Identify which cell holds the provided text, then report its (X, Y) central coordinate. 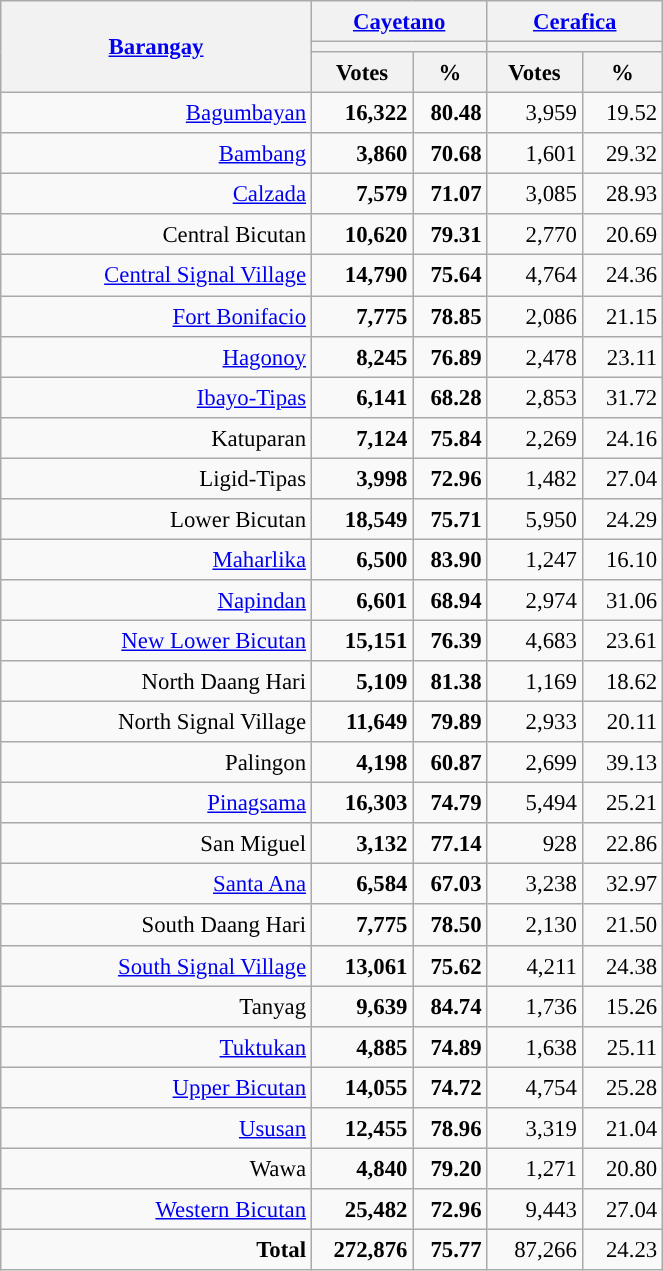
3,959 (534, 114)
20.11 (622, 722)
71.07 (450, 194)
1,638 (534, 1046)
San Miguel (156, 844)
24.36 (622, 276)
1,247 (534, 560)
2,086 (534, 316)
22.86 (622, 844)
70.68 (450, 154)
16,303 (362, 804)
9,639 (362, 1006)
28.93 (622, 194)
Central Signal Village (156, 276)
Central Bicutan (156, 234)
4,764 (534, 276)
Pinagsama (156, 804)
24.16 (622, 438)
Ibayo-Tipas (156, 398)
84.74 (450, 1006)
75.64 (450, 276)
4,840 (362, 1168)
16,322 (362, 114)
75.71 (450, 520)
Tanyag (156, 1006)
Cayetano (399, 22)
4,683 (534, 640)
3,998 (362, 478)
3,085 (534, 194)
Calzada (156, 194)
11,649 (362, 722)
75.77 (450, 1250)
14,790 (362, 276)
79.31 (450, 234)
80.48 (450, 114)
7,579 (362, 194)
32.97 (622, 884)
74.79 (450, 804)
6,500 (362, 560)
74.72 (450, 1088)
Bambang (156, 154)
3,860 (362, 154)
16.10 (622, 560)
6,141 (362, 398)
23.61 (622, 640)
21.50 (622, 926)
4,885 (362, 1046)
79.20 (450, 1168)
25,482 (362, 1210)
79.89 (450, 722)
2,130 (534, 926)
Hagonoy (156, 356)
2,269 (534, 438)
74.89 (450, 1046)
South Daang Hari (156, 926)
5,109 (362, 682)
25.21 (622, 804)
75.62 (450, 966)
Ususan (156, 1128)
Fort Bonifacio (156, 316)
68.28 (450, 398)
25.11 (622, 1046)
78.85 (450, 316)
60.87 (450, 762)
1,482 (534, 478)
25.28 (622, 1088)
31.72 (622, 398)
39.13 (622, 762)
South Signal Village (156, 966)
4,211 (534, 966)
68.94 (450, 600)
8,245 (362, 356)
Bagumbayan (156, 114)
23.11 (622, 356)
2,699 (534, 762)
24.23 (622, 1250)
9,443 (534, 1210)
5,950 (534, 520)
21.04 (622, 1128)
81.38 (450, 682)
77.14 (450, 844)
14,055 (362, 1088)
1,271 (534, 1168)
Ligid-Tipas (156, 478)
Palingon (156, 762)
24.38 (622, 966)
18,549 (362, 520)
Cerafica (575, 22)
2,974 (534, 600)
Barangay (156, 47)
13,061 (362, 966)
87,266 (534, 1250)
67.03 (450, 884)
Santa Ana (156, 884)
15.26 (622, 1006)
76.39 (450, 640)
4,754 (534, 1088)
Katuparan (156, 438)
2,478 (534, 356)
15,151 (362, 640)
78.96 (450, 1128)
New Lower Bicutan (156, 640)
2,770 (534, 234)
1,736 (534, 1006)
10,620 (362, 234)
Tuktukan (156, 1046)
24.29 (622, 520)
1,169 (534, 682)
Lower Bicutan (156, 520)
7,124 (362, 438)
19.52 (622, 114)
31.06 (622, 600)
20.80 (622, 1168)
83.90 (450, 560)
29.32 (622, 154)
Napindan (156, 600)
Western Bicutan (156, 1210)
76.89 (450, 356)
2,853 (534, 398)
6,584 (362, 884)
20.69 (622, 234)
21.15 (622, 316)
Wawa (156, 1168)
2,933 (534, 722)
5,494 (534, 804)
3,132 (362, 844)
1,601 (534, 154)
North Signal Village (156, 722)
12,455 (362, 1128)
928 (534, 844)
3,319 (534, 1128)
75.84 (450, 438)
Maharlika (156, 560)
Total (156, 1250)
272,876 (362, 1250)
3,238 (534, 884)
78.50 (450, 926)
4,198 (362, 762)
Upper Bicutan (156, 1088)
North Daang Hari (156, 682)
6,601 (362, 600)
18.62 (622, 682)
